From the cell containing the given text, extract its center point as [X, Y] coordinate. 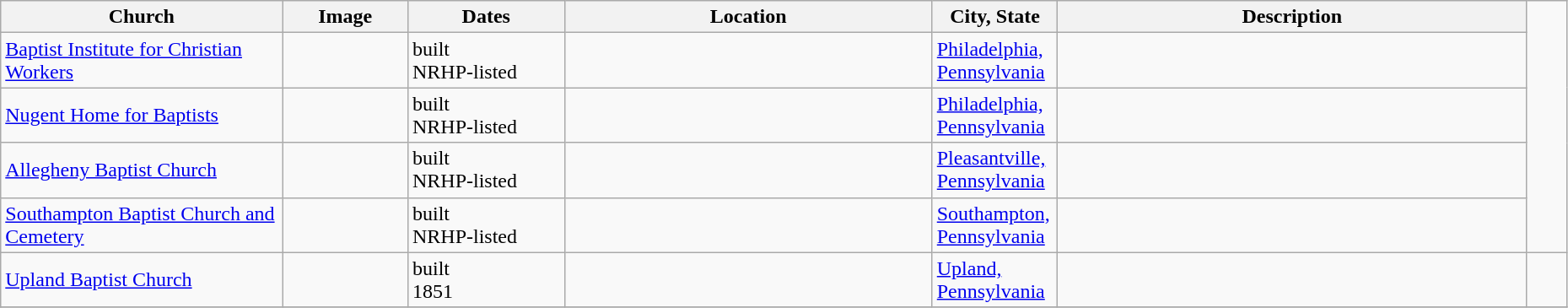
Location [748, 17]
Church [142, 17]
Southampton Baptist Church and Cemetery [142, 224]
Dates [486, 17]
Allegheny Baptist Church [142, 170]
Southampton, Pennsylvania [995, 224]
Nugent Home for Baptists [142, 115]
Image [346, 17]
Upland Baptist Church [142, 280]
built1851 [486, 280]
Description [1292, 17]
City, State [995, 17]
Pleasantville, Pennsylvania [995, 170]
Baptist Institute for Christian Workers [142, 61]
Upland, Pennsylvania [995, 280]
